Search for the cell housing the specified text and yield its (x, y) center coordinate. 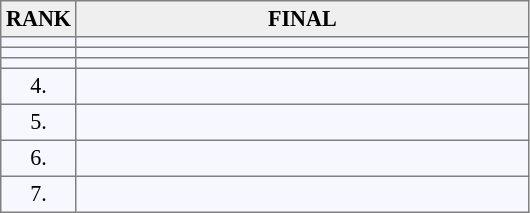
4. (39, 86)
6. (39, 158)
RANK (39, 19)
FINAL (302, 19)
7. (39, 194)
5. (39, 122)
